Return (X, Y) of the center of cell containing provided text 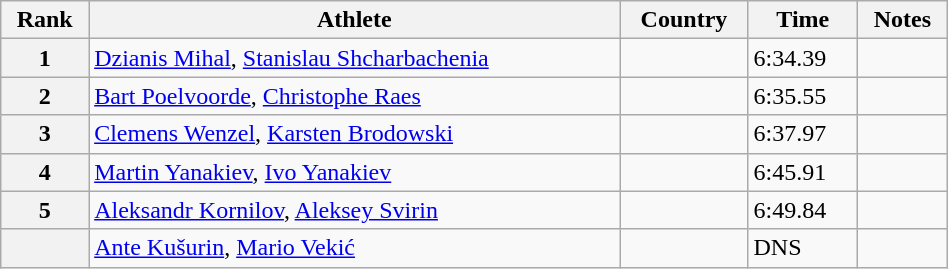
Dzianis Mihal, Stanislau Shcharbachenia (354, 58)
6:37.97 (803, 134)
Athlete (354, 20)
Time (803, 20)
3 (45, 134)
6:35.55 (803, 96)
6:34.39 (803, 58)
Aleksandr Kornilov, Aleksey Svirin (354, 210)
2 (45, 96)
5 (45, 210)
Rank (45, 20)
6:49.84 (803, 210)
1 (45, 58)
Martin Yanakiev, Ivo Yanakiev (354, 172)
Clemens Wenzel, Karsten Brodowski (354, 134)
4 (45, 172)
Notes (903, 20)
DNS (803, 248)
Country (684, 20)
Bart Poelvoorde, Christophe Raes (354, 96)
Ante Kušurin, Mario Vekić (354, 248)
6:45.91 (803, 172)
